Find where the given text appears and provide that cell's center as [x, y] coordinate. 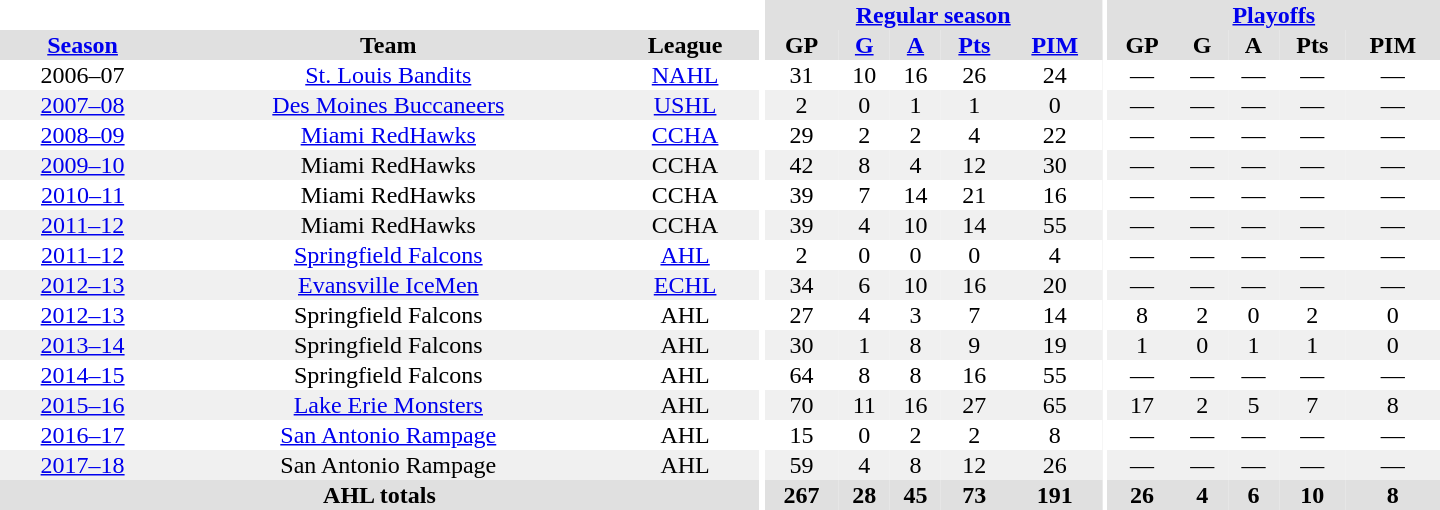
5 [1254, 405]
Des Moines Buccaneers [388, 105]
267 [802, 495]
3 [916, 315]
2013–14 [82, 345]
9 [974, 345]
Playoffs [1274, 15]
21 [974, 195]
2008–09 [82, 135]
2007–08 [82, 105]
Season [82, 45]
2006–07 [82, 75]
65 [1055, 405]
73 [974, 495]
29 [802, 135]
19 [1055, 345]
59 [802, 465]
2016–17 [82, 435]
20 [1055, 285]
28 [864, 495]
15 [802, 435]
2017–18 [82, 465]
17 [1142, 405]
22 [1055, 135]
Team [388, 45]
Regular season [934, 15]
League [684, 45]
NAHL [684, 75]
2009–10 [82, 165]
St. Louis Bandits [388, 75]
2010–11 [82, 195]
2015–16 [82, 405]
34 [802, 285]
191 [1055, 495]
Evansville IceMen [388, 285]
70 [802, 405]
Lake Erie Monsters [388, 405]
42 [802, 165]
45 [916, 495]
2014–15 [82, 375]
31 [802, 75]
USHL [684, 105]
24 [1055, 75]
64 [802, 375]
11 [864, 405]
AHL totals [380, 495]
ECHL [684, 285]
